Pinpoint the cell where the given text exists, returning its [X, Y] midpoint coordinate. 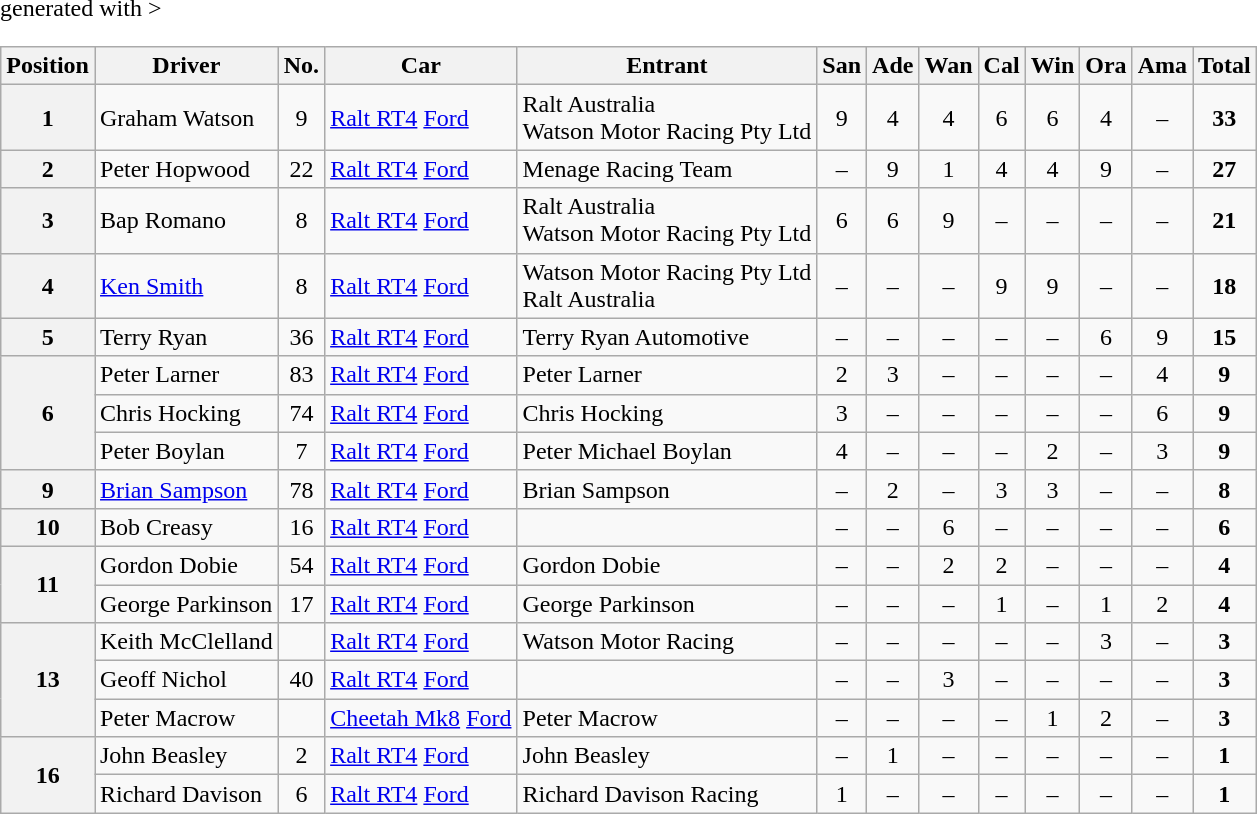
Peter Boylan [186, 451]
No. [301, 66]
Terry Ryan Automotive [667, 337]
15 [1225, 337]
Car [421, 66]
Wan [948, 66]
18 [1225, 286]
78 [301, 489]
Win [1052, 66]
Bob Creasy [186, 527]
Position [48, 66]
Total [1225, 66]
5 [48, 337]
74 [301, 413]
17 [301, 603]
Driver [186, 66]
Ken Smith [186, 286]
54 [301, 565]
Keith McClelland [186, 642]
22 [301, 169]
Graham Watson [186, 118]
11 [48, 584]
83 [301, 375]
Peter Michael Boylan [667, 451]
13 [48, 680]
Menage Racing Team [667, 169]
Entrant [667, 66]
Watson Motor Racing [667, 642]
Cal [1002, 66]
Geoff Nichol [186, 680]
Terry Ryan [186, 337]
Peter Hopwood [186, 169]
Ade [893, 66]
Richard Davison Racing [667, 794]
Bap Romano [186, 220]
Watson Motor Racing Pty Ltd Ralt Australia [667, 286]
27 [1225, 169]
40 [301, 680]
Ama [1162, 66]
33 [1225, 118]
Richard Davison [186, 794]
10 [48, 527]
Cheetah Mk8 Ford [421, 718]
7 [301, 451]
San [842, 66]
Ora [1106, 66]
21 [1225, 220]
36 [301, 337]
